Provide the [x, y] coordinate of the cell's center where the given text is located.  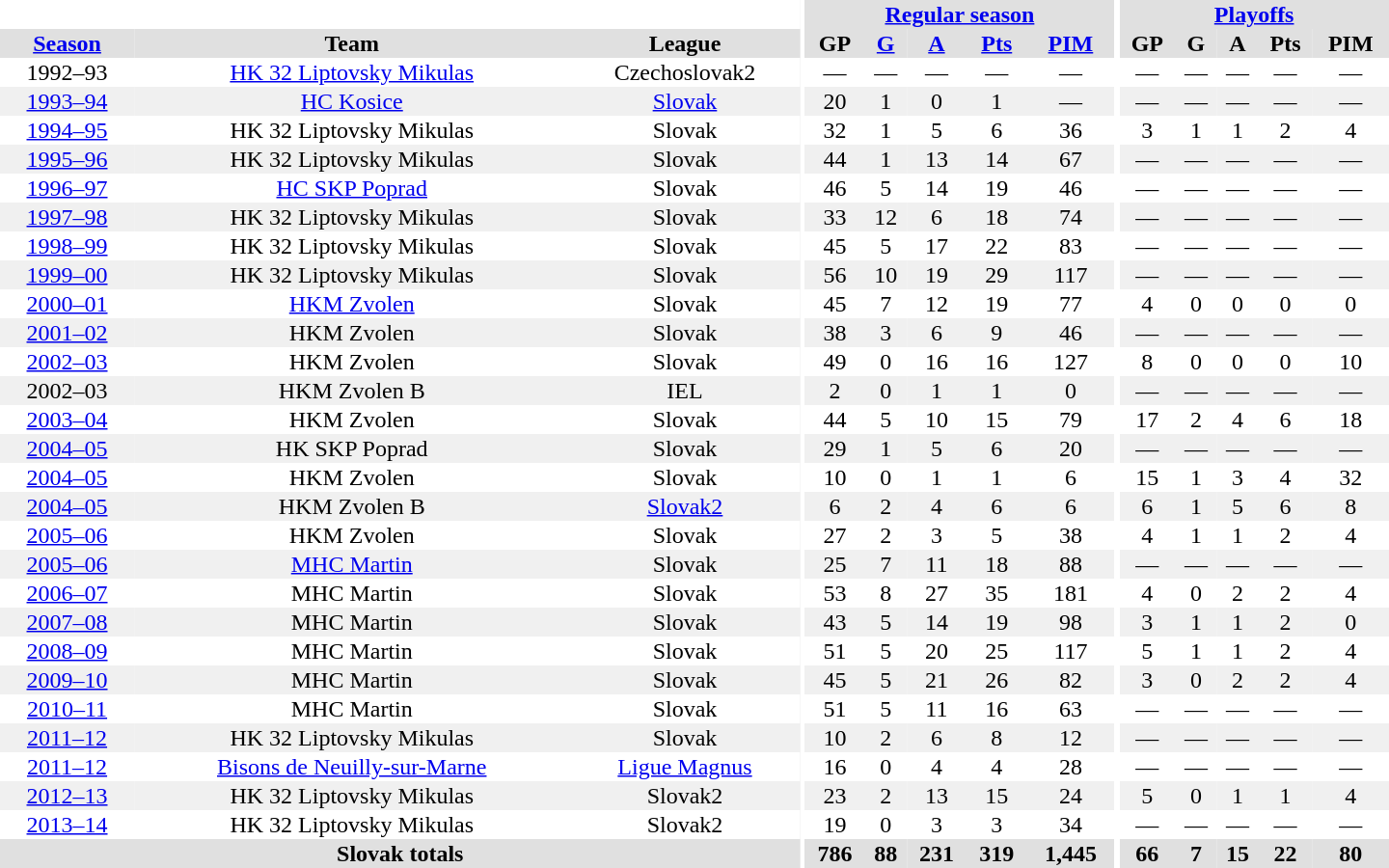
Slovak totals [400, 854]
2013–14 [68, 825]
2001–02 [68, 333]
66 [1147, 854]
1999–00 [68, 275]
1995–96 [68, 159]
49 [834, 362]
82 [1071, 680]
Team [351, 43]
Bisons de Neuilly-sur-Marne [351, 767]
Regular season [959, 14]
League [685, 43]
9 [996, 333]
2006–07 [68, 593]
77 [1071, 304]
181 [1071, 593]
1,445 [1071, 854]
23 [834, 796]
2007–08 [68, 622]
Season [68, 43]
1998–99 [68, 246]
21 [937, 680]
80 [1350, 854]
1992–93 [68, 72]
98 [1071, 622]
2003–04 [68, 420]
2010–11 [68, 709]
2009–10 [68, 680]
786 [834, 854]
63 [1071, 709]
231 [937, 854]
43 [834, 622]
74 [1071, 217]
35 [996, 593]
Czechoslovak2 [685, 72]
Ligue Magnus [685, 767]
1994–95 [68, 130]
28 [1071, 767]
HC SKP Poprad [351, 188]
IEL [685, 391]
67 [1071, 159]
56 [834, 275]
53 [834, 593]
127 [1071, 362]
36 [1071, 130]
34 [1071, 825]
83 [1071, 246]
79 [1071, 420]
HC Kosice [351, 101]
33 [834, 217]
1993–94 [68, 101]
319 [996, 854]
HK SKP Poprad [351, 448]
1997–98 [68, 217]
2012–13 [68, 796]
2000–01 [68, 304]
24 [1071, 796]
Playoffs [1254, 14]
1996–97 [68, 188]
26 [996, 680]
2008–09 [68, 651]
